Return the [X, Y] coordinate for the center point of the cell that contains the specified text.  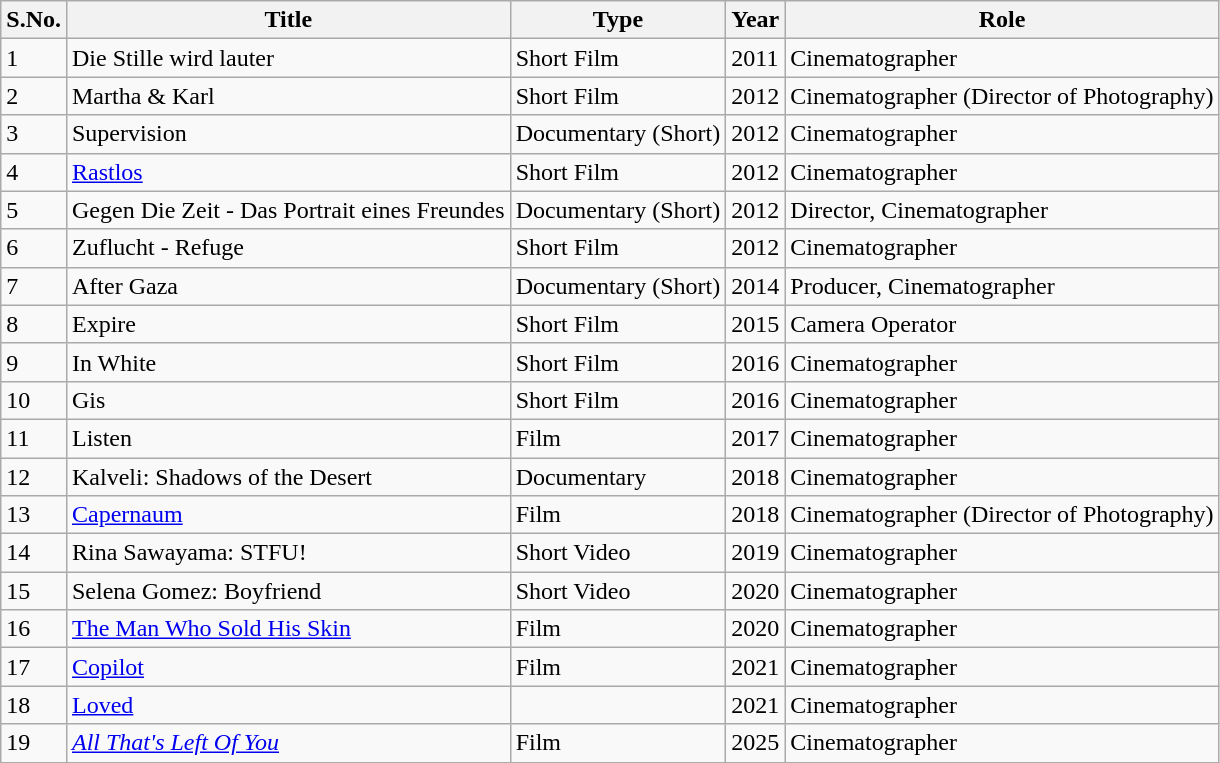
The Man Who Sold His Skin [288, 629]
Expire [288, 324]
12 [34, 477]
Copilot [288, 667]
After Gaza [288, 286]
Director, Cinematographer [1002, 210]
Documentary [618, 477]
16 [34, 629]
Selena Gomez: Boyfriend [288, 591]
13 [34, 515]
Rina Sawayama: STFU! [288, 553]
Capernaum [288, 515]
2014 [756, 286]
10 [34, 400]
2011 [756, 58]
Supervision [288, 134]
Title [288, 20]
2015 [756, 324]
Listen [288, 438]
All That's Left Of You [288, 743]
4 [34, 172]
7 [34, 286]
8 [34, 324]
Gis [288, 400]
Rastlos [288, 172]
Camera Operator [1002, 324]
11 [34, 438]
2 [34, 96]
2017 [756, 438]
3 [34, 134]
Gegen Die Zeit - Das Portrait eines Freundes [288, 210]
S.No. [34, 20]
Type [618, 20]
9 [34, 362]
Role [1002, 20]
Martha & Karl [288, 96]
Die Stille wird lauter [288, 58]
Loved [288, 705]
17 [34, 667]
Zuflucht - Refuge [288, 248]
2019 [756, 553]
15 [34, 591]
6 [34, 248]
Kalveli: Shadows of the Desert [288, 477]
Year [756, 20]
In White [288, 362]
5 [34, 210]
14 [34, 553]
Producer, Cinematographer [1002, 286]
19 [34, 743]
18 [34, 705]
1 [34, 58]
2025 [756, 743]
